Output the (X, Y) coordinate of the center of the cell containing the given text.  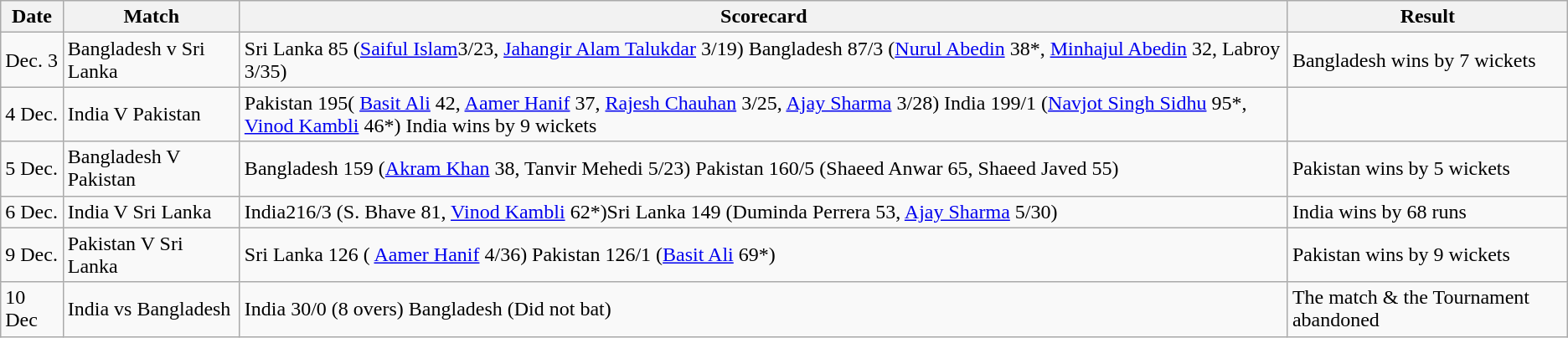
Match (151, 17)
Pakistan wins by 5 wickets (1427, 169)
India V Pakistan (151, 114)
The match & the Tournament abandoned (1427, 310)
Dec. 3 (32, 60)
Bangladesh v Sri Lanka (151, 60)
Pakistan wins by 9 wickets (1427, 254)
India vs Bangladesh (151, 310)
4 Dec. (32, 114)
Pakistan V Sri Lanka (151, 254)
Result (1427, 17)
5 Dec. (32, 169)
6 Dec. (32, 212)
Date (32, 17)
10 Dec (32, 310)
Bangladesh V Pakistan (151, 169)
Sri Lanka 85 (Saiful Islam3/23, Jahangir Alam Talukdar 3/19) Bangladesh 87/3 (Nurul Abedin 38*, Minhajul Abedin 32, Labroy 3/35) (764, 60)
India 30/0 (8 overs) Bangladesh (Did not bat) (764, 310)
9 Dec. (32, 254)
Bangladesh 159 (Akram Khan 38, Tanvir Mehedi 5/23) Pakistan 160/5 (Shaeed Anwar 65, Shaeed Javed 55) (764, 169)
India wins by 68 runs (1427, 212)
Bangladesh wins by 7 wickets (1427, 60)
Sri Lanka 126 ( Aamer Hanif 4/36) Pakistan 126/1 (Basit Ali 69*) (764, 254)
India216/3 (S. Bhave 81, Vinod Kambli 62*)Sri Lanka 149 (Duminda Perrera 53, Ajay Sharma 5/30) (764, 212)
Scorecard (764, 17)
India V Sri Lanka (151, 212)
